Find where the given text appears and provide that cell's center as (X, Y) coordinate. 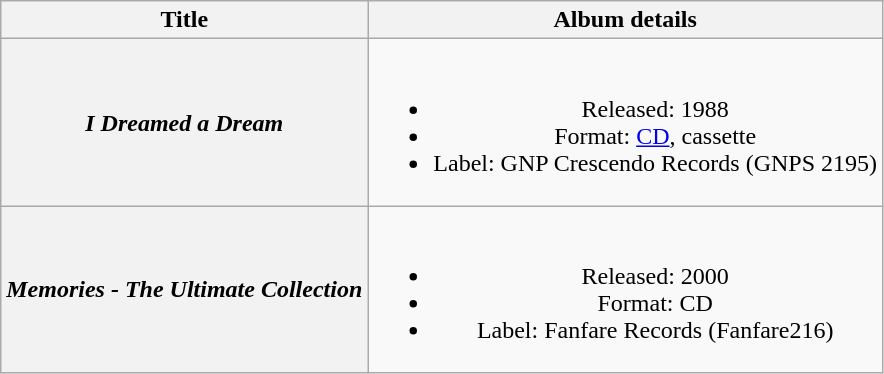
Released: 2000Format: CDLabel: Fanfare Records (Fanfare216) (626, 290)
I Dreamed a Dream (184, 122)
Memories - The Ultimate Collection (184, 290)
Title (184, 20)
Album details (626, 20)
Released: 1988Format: CD, cassetteLabel: GNP Crescendo Records (GNPS 2195) (626, 122)
